Output the [X, Y] coordinate of the center of the cell containing the given text.  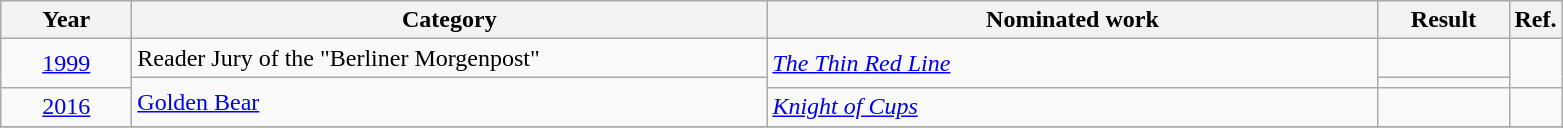
Year [66, 20]
2016 [66, 107]
1999 [66, 64]
Result [1444, 20]
The Thin Red Line [1072, 64]
Ref. [1536, 20]
Nominated work [1072, 20]
Reader Jury of the "Berliner Morgenpost" [450, 58]
Knight of Cups [1072, 107]
Golden Bear [450, 102]
Category [450, 20]
